Find where the given text appears and provide that cell's center as [x, y] coordinate. 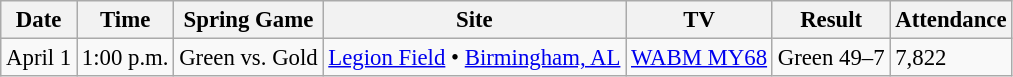
Legion Field • Birmingham, AL [474, 58]
Result [831, 20]
Site [474, 20]
Green 49–7 [831, 58]
Green vs. Gold [248, 58]
TV [700, 20]
April 1 [39, 58]
WABM MY68 [700, 58]
Time [126, 20]
Attendance [951, 20]
1:00 p.m. [126, 58]
Date [39, 20]
7,822 [951, 58]
Spring Game [248, 20]
